Identify which cell holds the provided text, then report its [X, Y] central coordinate. 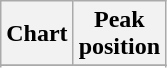
Chart [37, 34]
Peakposition [119, 34]
